Search for the cell housing the specified text and yield its (X, Y) center coordinate. 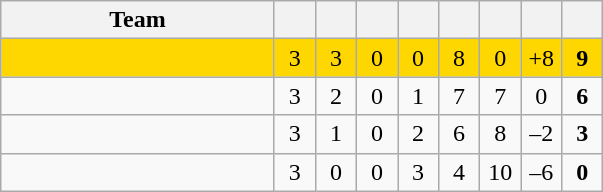
10 (500, 172)
–6 (542, 172)
+8 (542, 58)
Team (138, 20)
4 (460, 172)
9 (582, 58)
–2 (542, 134)
